Find where the given text appears and provide that cell's center as (X, Y) coordinate. 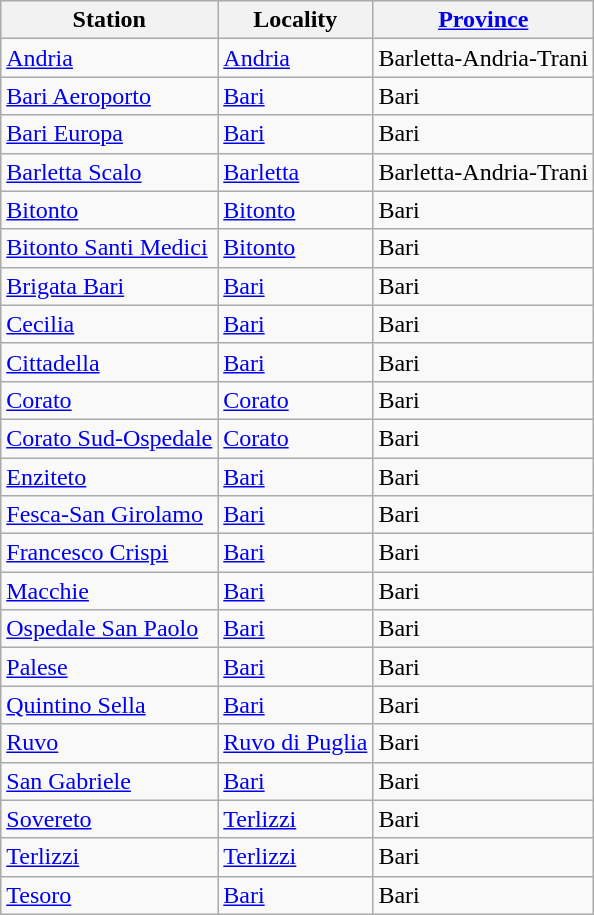
Cittadella (110, 362)
Barletta Scalo (110, 172)
Palese (110, 667)
Francesco Crispi (110, 553)
Province (484, 20)
Enziteto (110, 477)
Ruvo (110, 743)
Cecilia (110, 324)
Ospedale San Paolo (110, 629)
Bari Europa (110, 134)
San Gabriele (110, 781)
Macchie (110, 591)
Tesoro (110, 895)
Bari Aeroporto (110, 96)
Locality (296, 20)
Bitonto Santi Medici (110, 248)
Fesca-San Girolamo (110, 515)
Quintino Sella (110, 705)
Ruvo di Puglia (296, 743)
Station (110, 20)
Corato Sud-Ospedale (110, 438)
Barletta (296, 172)
Brigata Bari (110, 286)
Sovereto (110, 819)
